Determine the (x, y) coordinate at the center of the cell enclosing the given text.  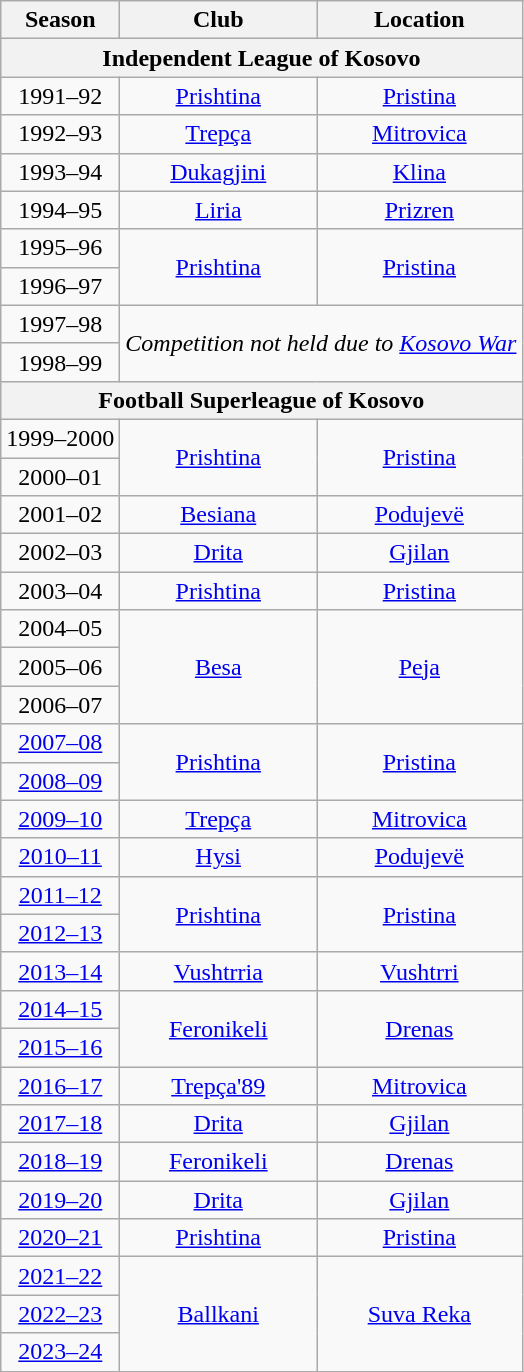
2001–02 (60, 515)
2021–22 (60, 1276)
1991–92 (60, 96)
2006–07 (60, 705)
2011–12 (60, 895)
1997–98 (60, 324)
1992–93 (60, 134)
1999–2000 (60, 438)
2005–06 (60, 667)
2003–04 (60, 591)
Prizren (420, 210)
2010–11 (60, 857)
2020–21 (60, 1238)
Suva Reka (420, 1314)
2013–14 (60, 971)
Trepça'89 (218, 1085)
Ballkani (218, 1314)
1996–97 (60, 286)
2000–01 (60, 477)
2007–08 (60, 743)
2022–23 (60, 1314)
Klina (420, 172)
Besa (218, 667)
1993–94 (60, 172)
2017–18 (60, 1124)
2019–20 (60, 1200)
2008–09 (60, 781)
Football Superleague of Kosovo (262, 400)
2009–10 (60, 819)
1998–99 (60, 362)
Peja (420, 667)
2014–15 (60, 1009)
2012–13 (60, 933)
1994–95 (60, 210)
Competition not held due to Kosovo War (321, 343)
2018–19 (60, 1162)
Vushtrria (218, 971)
Dukagjini (218, 172)
1995–96 (60, 248)
2015–16 (60, 1047)
Vushtrri (420, 971)
2002–03 (60, 553)
Hysi (218, 857)
Besiana (218, 515)
Club (218, 20)
Liria (218, 210)
2016–17 (60, 1085)
2023–24 (60, 1352)
2004–05 (60, 629)
Independent League of Kosovo (262, 58)
Season (60, 20)
Location (420, 20)
